Scan for the cell matching the given text and deliver its [x, y] coordinate at center. 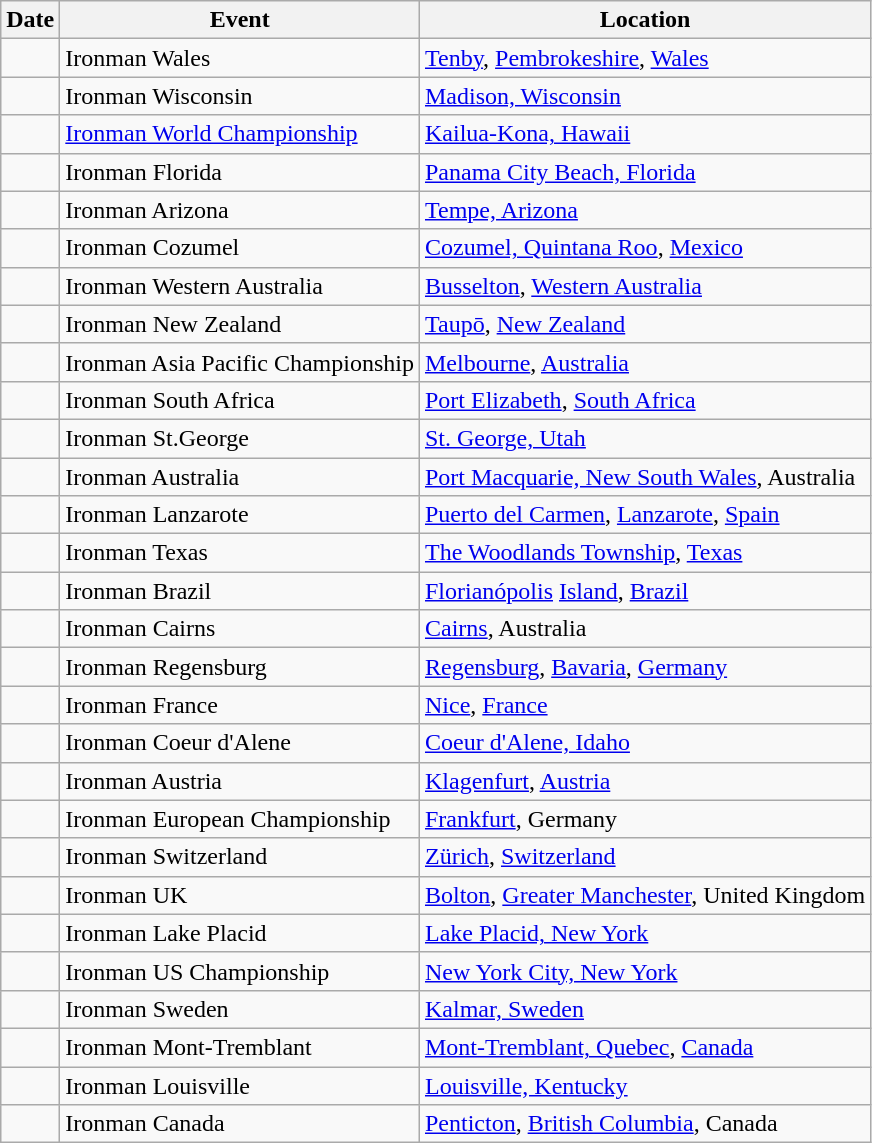
St. George, Utah [644, 438]
Ironman New Zealand [240, 324]
Ironman Florida [240, 172]
Melbourne, Australia [644, 362]
Date [30, 20]
Ironman Coeur d'Alene [240, 743]
The Woodlands Township, Texas [644, 553]
Ironman Texas [240, 553]
Mont-Tremblant, Quebec, Canada [644, 1047]
New York City, New York [644, 971]
Louisville, Kentucky [644, 1085]
Kalmar, Sweden [644, 1009]
Ironman Lake Placid [240, 933]
Port Macquarie, New South Wales, Australia [644, 477]
Ironman Lanzarote [240, 515]
Busselton, Western Australia [644, 286]
Port Elizabeth, South Africa [644, 400]
Ironman Mont-Tremblant [240, 1047]
Ironman Austria [240, 781]
Ironman Canada [240, 1124]
Cairns, Australia [644, 629]
Panama City Beach, Florida [644, 172]
Location [644, 20]
Ironman Arizona [240, 210]
Ironman Switzerland [240, 857]
Cozumel, Quintana Roo, Mexico [644, 248]
Ironman Louisville [240, 1085]
Ironman Asia Pacific Championship [240, 362]
Lake Placid, New York [644, 933]
Tempe, Arizona [644, 210]
Ironman US Championship [240, 971]
Ironman St.George [240, 438]
Kailua-Kona, Hawaii [644, 134]
Madison, Wisconsin [644, 96]
Nice, France [644, 705]
Ironman Cozumel [240, 248]
Ironman Regensburg [240, 667]
Tenby, Pembrokeshire, Wales [644, 58]
Ironman European Championship [240, 819]
Florianópolis Island, Brazil [644, 591]
Ironman Sweden [240, 1009]
Regensburg, Bavaria, Germany [644, 667]
Ironman Brazil [240, 591]
Ironman Cairns [240, 629]
Event [240, 20]
Ironman Australia [240, 477]
Taupō, New Zealand [644, 324]
Ironman Wisconsin [240, 96]
Ironman UK [240, 895]
Coeur d'Alene, Idaho [644, 743]
Ironman France [240, 705]
Ironman World Championship [240, 134]
Zürich, Switzerland [644, 857]
Ironman South Africa [240, 400]
Bolton, Greater Manchester, United Kingdom [644, 895]
Frankfurt, Germany [644, 819]
Ironman Western Australia [240, 286]
Ironman Wales [240, 58]
Klagenfurt, Austria [644, 781]
Penticton, British Columbia, Canada [644, 1124]
Puerto del Carmen, Lanzarote, Spain [644, 515]
